Pinpoint the cell where the given text exists, returning its (X, Y) midpoint coordinate. 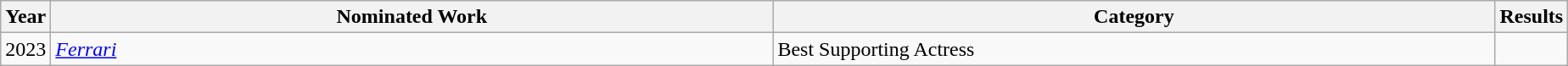
Results (1532, 17)
Best Supporting Actress (1134, 49)
2023 (25, 49)
Ferrari (412, 49)
Nominated Work (412, 17)
Year (25, 17)
Category (1134, 17)
